Find where the given text appears and provide that cell's center as (X, Y) coordinate. 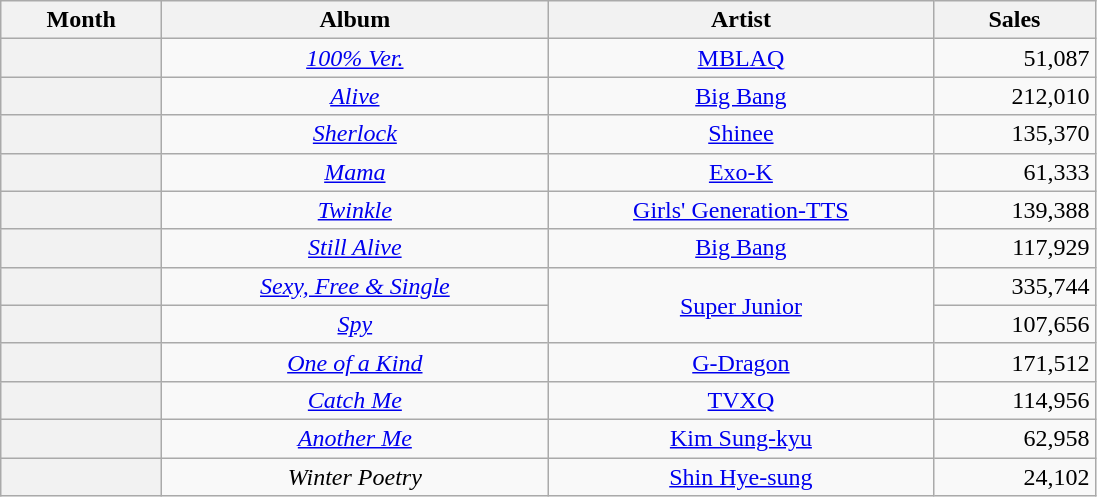
Mama (355, 172)
100% Ver. (355, 58)
Winter Poetry (355, 477)
335,744 (1014, 286)
Exo-K (741, 172)
Twinkle (355, 210)
Sherlock (355, 134)
Artist (741, 20)
TVXQ (741, 400)
Shin Hye-sung (741, 477)
Album (355, 20)
212,010 (1014, 96)
Spy (355, 324)
24,102 (1014, 477)
One of a Kind (355, 362)
171,512 (1014, 362)
Month (82, 20)
114,956 (1014, 400)
MBLAQ (741, 58)
Sales (1014, 20)
Catch Me (355, 400)
Kim Sung-kyu (741, 438)
139,388 (1014, 210)
Alive (355, 96)
62,958 (1014, 438)
51,087 (1014, 58)
Another Me (355, 438)
135,370 (1014, 134)
61,333 (1014, 172)
Still Alive (355, 248)
G-Dragon (741, 362)
107,656 (1014, 324)
Super Junior (741, 305)
Shinee (741, 134)
117,929 (1014, 248)
Girls' Generation-TTS (741, 210)
Sexy, Free & Single (355, 286)
